Find where the given text appears and provide that cell's center as [X, Y] coordinate. 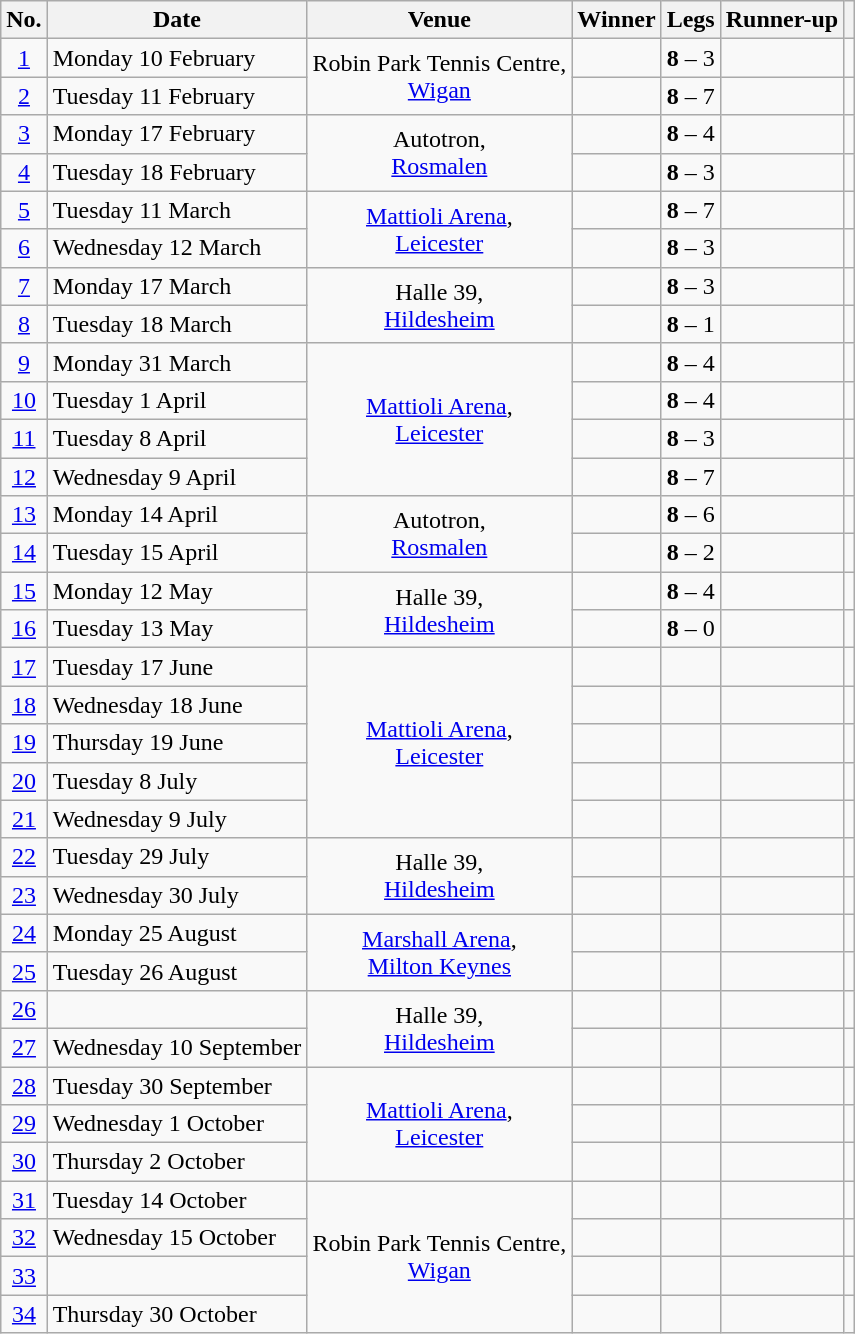
Wednesday 12 March [177, 248]
4 [24, 172]
5 [24, 210]
No. [24, 20]
14 [24, 553]
13 [24, 515]
12 [24, 477]
8 – 6 [690, 515]
Monday 25 August [177, 933]
Tuesday 18 February [177, 172]
8 – 1 [690, 324]
Monday 14 April [177, 515]
Runner-up [782, 20]
Legs [690, 20]
19 [24, 743]
Tuesday 13 May [177, 629]
6 [24, 248]
28 [24, 1085]
20 [24, 781]
11 [24, 438]
Wednesday 15 October [177, 1238]
Tuesday 1 April [177, 400]
10 [24, 400]
1 [24, 58]
27 [24, 1047]
Date [177, 20]
26 [24, 1009]
30 [24, 1162]
Marshall Arena, Milton Keynes [440, 952]
Monday 31 March [177, 362]
Monday 17 March [177, 286]
Wednesday 1 October [177, 1124]
Monday 12 May [177, 591]
34 [24, 1314]
9 [24, 362]
Wednesday 18 June [177, 705]
Tuesday 29 July [177, 857]
29 [24, 1124]
Tuesday 30 September [177, 1085]
Thursday 30 October [177, 1314]
Wednesday 10 September [177, 1047]
Tuesday 14 October [177, 1200]
Monday 10 February [177, 58]
18 [24, 705]
7 [24, 286]
Tuesday 18 March [177, 324]
33 [24, 1276]
8 [24, 324]
22 [24, 857]
Tuesday 8 April [177, 438]
25 [24, 971]
3 [24, 134]
8 – 0 [690, 629]
Wednesday 30 July [177, 895]
Wednesday 9 April [177, 477]
Tuesday 17 June [177, 667]
Thursday 2 October [177, 1162]
32 [24, 1238]
17 [24, 667]
8 – 2 [690, 553]
31 [24, 1200]
Tuesday 26 August [177, 971]
21 [24, 819]
15 [24, 591]
Monday 17 February [177, 134]
Wednesday 9 July [177, 819]
Tuesday 11 March [177, 210]
24 [24, 933]
2 [24, 96]
Tuesday 8 July [177, 781]
16 [24, 629]
Winner [616, 20]
Tuesday 11 February [177, 96]
Tuesday 15 April [177, 553]
Thursday 19 June [177, 743]
Venue [440, 20]
23 [24, 895]
